Identify which cell holds the provided text, then report its (X, Y) central coordinate. 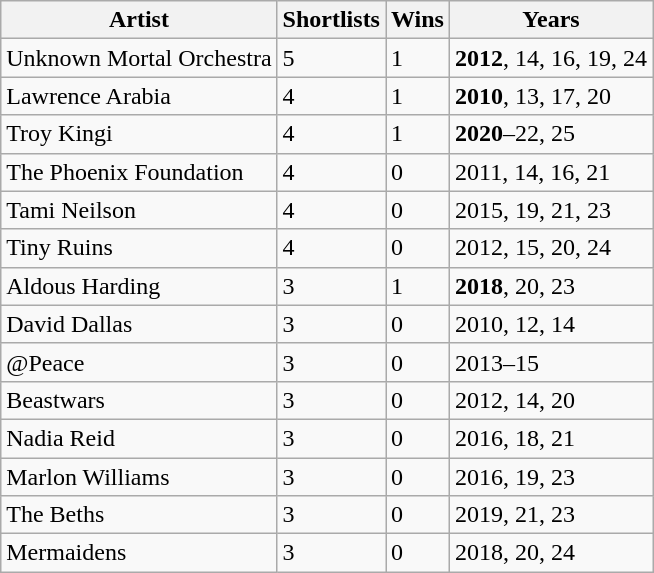
2012, 14, 20 (550, 400)
Nadia Reid (139, 438)
Tami Neilson (139, 210)
Marlon Williams (139, 477)
2018, 20, 24 (550, 553)
Wins (418, 20)
The Beths (139, 515)
2012, 14, 16, 19, 24 (550, 58)
@Peace (139, 362)
Beastwars (139, 400)
5 (331, 58)
2020–22, 25 (550, 134)
Troy Kingi (139, 134)
Mermaidens (139, 553)
Tiny Ruins (139, 248)
2011, 14, 16, 21 (550, 172)
2016, 19, 23 (550, 477)
2013–15 (550, 362)
2010, 12, 14 (550, 324)
The Phoenix Foundation (139, 172)
2019, 21, 23 (550, 515)
2018, 20, 23 (550, 286)
2012, 15, 20, 24 (550, 248)
Unknown Mortal Orchestra (139, 58)
2016, 18, 21 (550, 438)
Years (550, 20)
Aldous Harding (139, 286)
2015, 19, 21, 23 (550, 210)
David Dallas (139, 324)
Lawrence Arabia (139, 96)
2010, 13, 17, 20 (550, 96)
Shortlists (331, 20)
Artist (139, 20)
